Find where the given text appears and provide that cell's center as [x, y] coordinate. 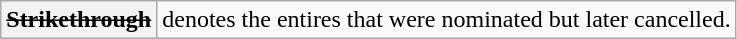
Strikethrough [79, 20]
denotes the entires that were nominated but later cancelled. [446, 20]
